Return the (X, Y) coordinate for the center point of the cell that contains the specified text.  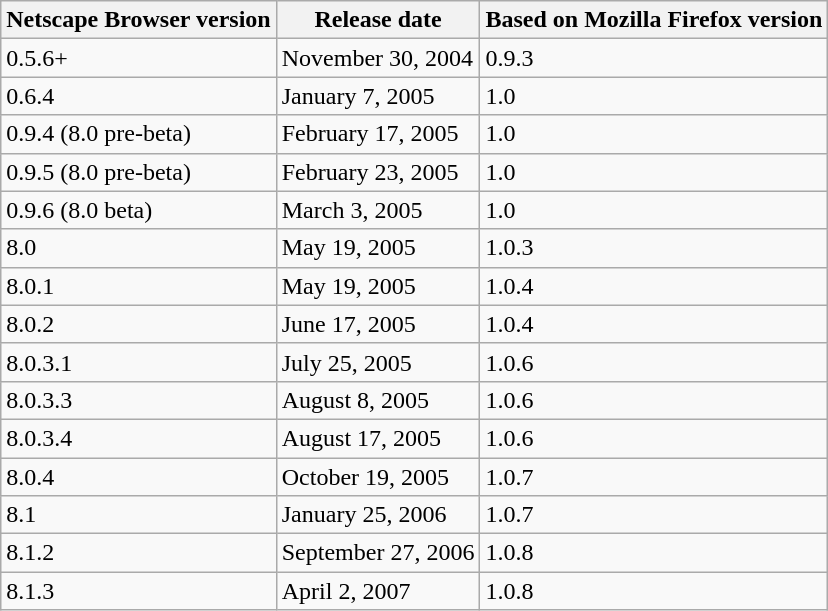
Release date (378, 20)
0.9.4 (8.0 pre-beta) (138, 134)
8.1 (138, 515)
0.6.4 (138, 96)
0.9.3 (654, 58)
Netscape Browser version (138, 20)
July 25, 2005 (378, 362)
0.9.5 (8.0 pre-beta) (138, 172)
August 8, 2005 (378, 400)
8.1.3 (138, 591)
April 2, 2007 (378, 591)
October 19, 2005 (378, 477)
August 17, 2005 (378, 438)
8.0.3.4 (138, 438)
0.9.6 (8.0 beta) (138, 210)
Based on Mozilla Firefox version (654, 20)
8.0.4 (138, 477)
8.0 (138, 248)
8.0.2 (138, 324)
February 23, 2005 (378, 172)
1.0.3 (654, 248)
November 30, 2004 (378, 58)
8.0.3.1 (138, 362)
8.0.3.3 (138, 400)
0.5.6+ (138, 58)
January 25, 2006 (378, 515)
June 17, 2005 (378, 324)
January 7, 2005 (378, 96)
8.1.2 (138, 553)
8.0.1 (138, 286)
February 17, 2005 (378, 134)
September 27, 2006 (378, 553)
March 3, 2005 (378, 210)
